For the text-containing cell, return its midpoint in [x, y] coordinate format. 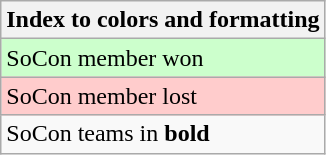
Index to colors and formatting [163, 20]
SoCon member lost [163, 96]
SoCon member won [163, 58]
SoCon teams in bold [163, 134]
